For the text-containing cell, return its midpoint in [x, y] coordinate format. 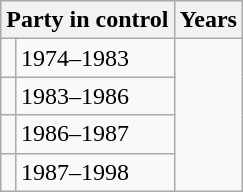
1974–1983 [94, 58]
Years [208, 20]
1983–1986 [94, 96]
Party in control [88, 20]
1986–1987 [94, 134]
1987–1998 [94, 172]
